Return [X, Y] of the center of cell containing provided text 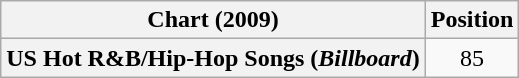
85 [472, 58]
US Hot R&B/Hip-Hop Songs (Billboard) [213, 58]
Position [472, 20]
Chart (2009) [213, 20]
